For the text-containing cell, return its midpoint in [x, y] coordinate format. 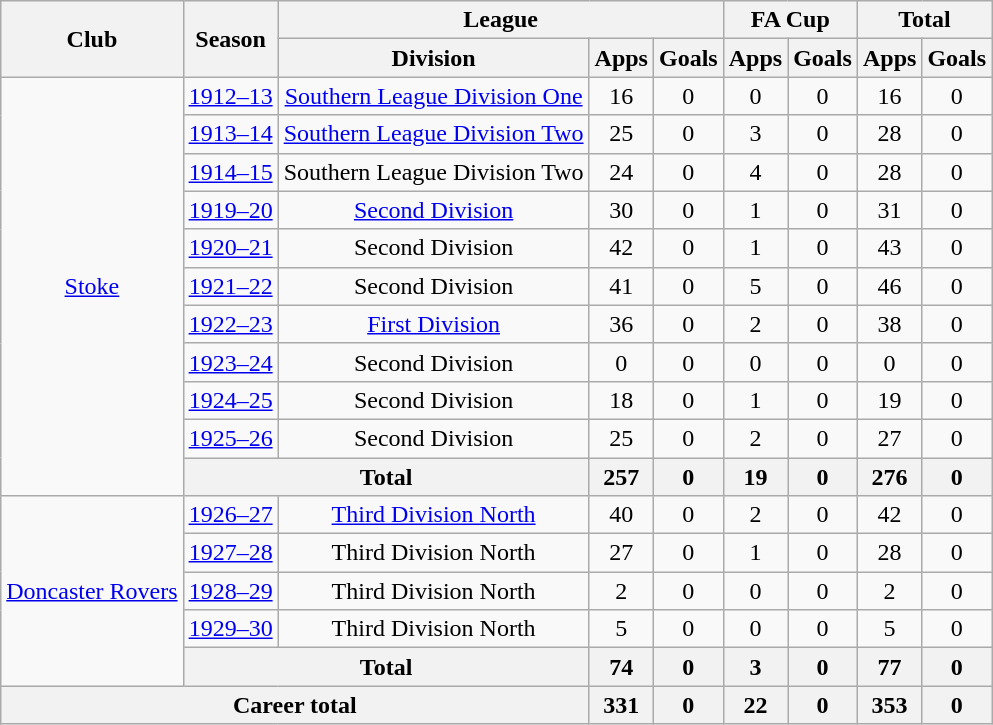
Stoke [92, 286]
276 [889, 477]
1919–20 [230, 210]
77 [889, 667]
43 [889, 248]
1925–26 [230, 438]
Career total [295, 705]
1929–30 [230, 629]
353 [889, 705]
38 [889, 324]
1921–22 [230, 286]
1924–25 [230, 400]
Club [92, 39]
74 [621, 667]
1928–29 [230, 591]
30 [621, 210]
18 [621, 400]
31 [889, 210]
1922–23 [230, 324]
1913–14 [230, 134]
1914–15 [230, 172]
41 [621, 286]
36 [621, 324]
League [500, 20]
24 [621, 172]
331 [621, 705]
Doncaster Rovers [92, 591]
Season [230, 39]
1927–28 [230, 553]
1920–21 [230, 248]
Southern League Division One [434, 96]
22 [755, 705]
46 [889, 286]
Division [434, 58]
1926–27 [230, 515]
1912–13 [230, 96]
First Division [434, 324]
1923–24 [230, 362]
4 [755, 172]
40 [621, 515]
257 [621, 477]
FA Cup [790, 20]
